Return the [x, y] coordinate for the center point of the cell that contains the specified text.  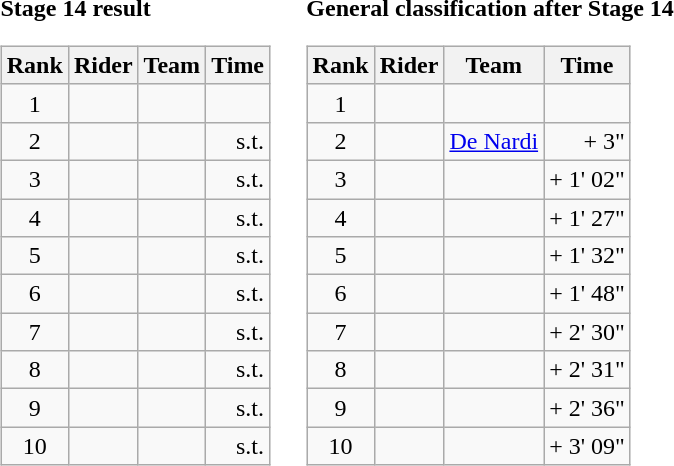
+ 2' 31" [588, 370]
+ 3' 09" [588, 446]
+ 2' 36" [588, 408]
+ 1' 48" [588, 294]
+ 1' 02" [588, 179]
+ 1' 27" [588, 217]
+ 2' 30" [588, 332]
+ 1' 32" [588, 256]
+ 3" [588, 141]
De Nardi [494, 141]
